Return the [X, Y] coordinate for the center point of the cell that contains the specified text.  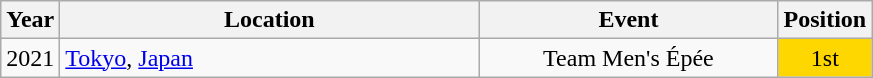
Event [628, 20]
Tokyo, Japan [270, 58]
1st [825, 58]
Team Men's Épée [628, 58]
Location [270, 20]
Position [825, 20]
2021 [30, 58]
Year [30, 20]
